Identify which cell holds the provided text, then report its [x, y] central coordinate. 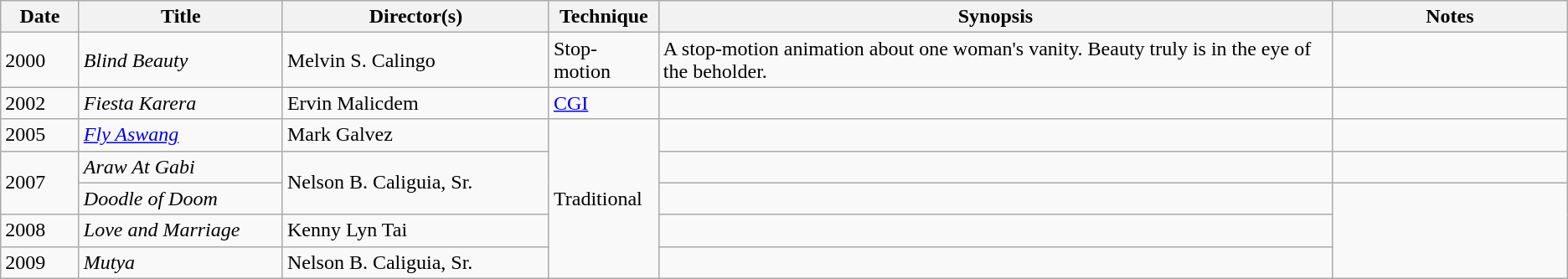
CGI [603, 103]
Director(s) [415, 17]
Blind Beauty [181, 60]
2000 [40, 60]
2002 [40, 103]
Mark Galvez [415, 135]
A stop-motion animation about one woman's vanity. Beauty truly is in the eye of the beholder. [995, 60]
Ervin Malicdem [415, 103]
Date [40, 17]
2008 [40, 230]
Fiesta Karera [181, 103]
2005 [40, 135]
Synopsis [995, 17]
Araw At Gabi [181, 167]
Mutya [181, 262]
Notes [1451, 17]
2009 [40, 262]
Fly Aswang [181, 135]
Doodle of Doom [181, 199]
Stop-motion [603, 60]
Love and Marriage [181, 230]
Kenny Lyn Tai [415, 230]
Melvin S. Calingo [415, 60]
Technique [603, 17]
Title [181, 17]
Traditional [603, 199]
2007 [40, 183]
